Find where the given text appears and provide that cell's center as [X, Y] coordinate. 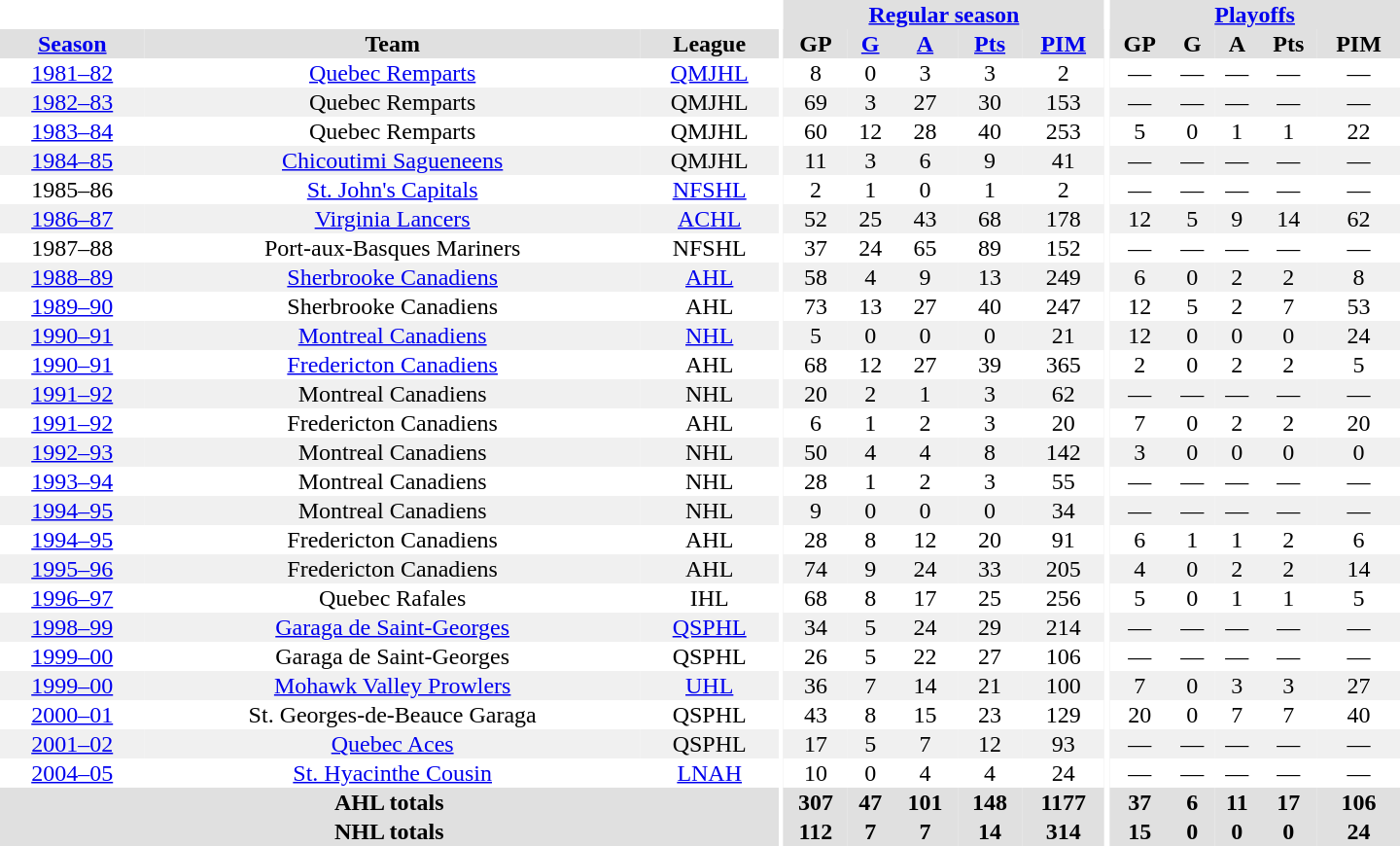
52 [817, 219]
112 [817, 831]
60 [817, 131]
League [710, 44]
ACHL [710, 219]
Chicoutimi Sagueneens [392, 160]
1985–86 [72, 190]
1177 [1064, 802]
314 [1064, 831]
101 [926, 802]
Regular season [944, 15]
St. Georges-de-Beauce Garaga [392, 715]
53 [1359, 306]
58 [817, 277]
91 [1064, 540]
2000–01 [72, 715]
214 [1064, 627]
1995–96 [72, 569]
1981–82 [72, 73]
36 [817, 686]
10 [817, 773]
33 [990, 569]
NHL totals [389, 831]
69 [817, 102]
152 [1064, 248]
1988–89 [72, 277]
Quebec Rafales [392, 598]
249 [1064, 277]
89 [990, 248]
142 [1064, 452]
153 [1064, 102]
1989–90 [72, 306]
129 [1064, 715]
1996–97 [72, 598]
178 [1064, 219]
St. John's Capitals [392, 190]
1984–85 [72, 160]
1983–84 [72, 131]
Quebec Aces [392, 744]
1986–87 [72, 219]
29 [990, 627]
148 [990, 802]
2004–05 [72, 773]
50 [817, 452]
Mohawk Valley Prowlers [392, 686]
100 [1064, 686]
205 [1064, 569]
1998–99 [72, 627]
1987–88 [72, 248]
Season [72, 44]
73 [817, 306]
LNAH [710, 773]
307 [817, 802]
55 [1064, 481]
Team [392, 44]
St. Hyacinthe Cousin [392, 773]
1982–83 [72, 102]
365 [1064, 365]
1993–94 [72, 481]
Playoffs [1254, 15]
Port-aux-Basques Mariners [392, 248]
2001–02 [72, 744]
AHL totals [389, 802]
26 [817, 656]
93 [1064, 744]
23 [990, 715]
65 [926, 248]
1992–93 [72, 452]
41 [1064, 160]
253 [1064, 131]
30 [990, 102]
256 [1064, 598]
47 [870, 802]
74 [817, 569]
UHL [710, 686]
Virginia Lancers [392, 219]
247 [1064, 306]
IHL [710, 598]
39 [990, 365]
